Return the (X, Y) coordinate for the center point of the cell that contains the specified text.  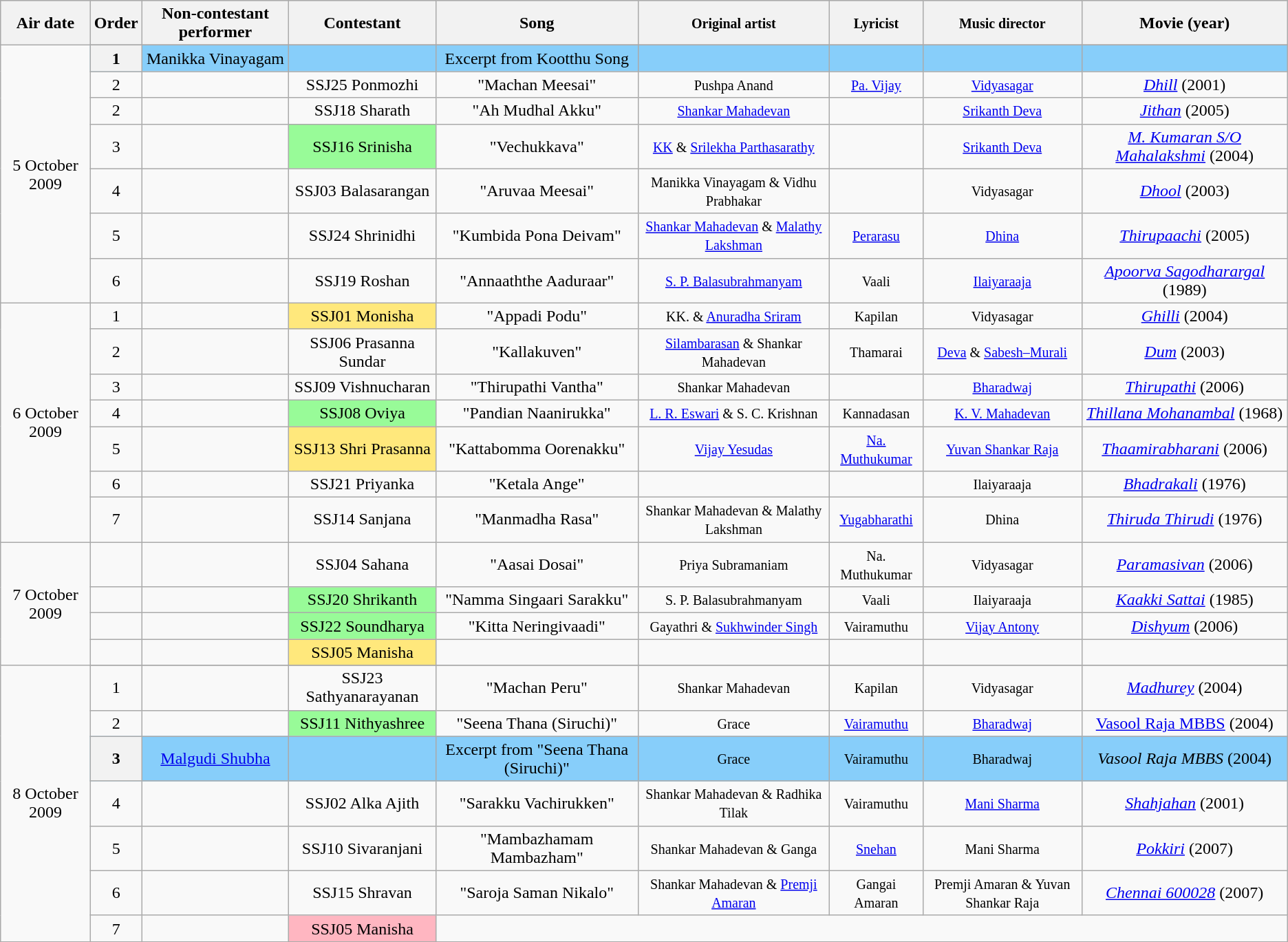
"Kallakuven" (537, 351)
SSJ22 Soundharya (363, 626)
SSJ16 Srinisha (363, 146)
SSJ11 Nithyashree (363, 723)
Thirupaachi (2005) (1185, 235)
"Ah Mudhal Akku" (537, 111)
"Machan Peru" (537, 688)
Madhurey (2004) (1185, 688)
SSJ24 Shrinidhi (363, 235)
"Pandian Naanirukka" (537, 413)
SSJ23 Sathyanarayanan (363, 688)
SSJ02 Alka Ajith (363, 804)
SSJ25 Ponmozhi (363, 85)
Dishyum (2006) (1185, 626)
SSJ04 Sahana (363, 564)
"Aasai Dosai" (537, 564)
SSJ06 Prasanna Sundar (363, 351)
SSJ14 Sanjana (363, 520)
Bhadrakali (1976) (1185, 484)
SSJ03 Balasarangan (363, 191)
Shahjahan (2001) (1185, 804)
Movie (year) (1185, 23)
Thaamirabharani (2006) (1185, 449)
Dhool (2003) (1185, 191)
Silambarasan & Shankar Mahadevan (733, 351)
6 October 2009 (45, 422)
SSJ20 Shrikanth (363, 600)
Kaakki Sattai (1985) (1185, 600)
5 October 2009 (45, 174)
Chennai 600028 (2007) (1185, 893)
"Appadi Podu" (537, 316)
M. Kumaran S/O Mahalakshmi (2004) (1185, 146)
"Aruvaa Meesai" (537, 191)
Gangai Amaran (876, 893)
Deva & Sabesh–Murali (1002, 351)
Kannadasan (876, 413)
Priya Subramaniam (733, 564)
Non-contestant performer (215, 23)
Perarasu (876, 235)
Air date (45, 23)
Original artist (733, 23)
KK & Srilekha Parthasarathy (733, 146)
Manikka Vinayagam & Vidhu Prabhakar (733, 191)
Dum (2003) (1185, 351)
"Kumbida Pona Deivam" (537, 235)
Apoorva Sagodharargal (1989) (1185, 281)
Gayathri & Sukhwinder Singh (733, 626)
Thillana Mohanambal (1968) (1185, 413)
SSJ13 Shri Prasanna (363, 449)
"Namma Singaari Sarakku" (537, 600)
Shankar Mahadevan & Premji Amaran (733, 893)
Snehan (876, 848)
Thamarai (876, 351)
SSJ01 Monisha (363, 316)
Shankar Mahadevan & Ganga (733, 848)
"Ketala Ange" (537, 484)
SSJ18 Sharath (363, 111)
Ghilli (2004) (1185, 316)
Song (537, 23)
Contestant (363, 23)
"Annaaththe Aaduraar" (537, 281)
"Seena Thana (Siruchi)" (537, 723)
7 October 2009 (45, 604)
Dhill (2001) (1185, 85)
K. V. Mahadevan (1002, 413)
SSJ15 Shravan (363, 893)
KK. & Anuradha Sriram (733, 316)
Music director (1002, 23)
Paramasivan (2006) (1185, 564)
SSJ19 Roshan (363, 281)
"Kitta Neringivaadi" (537, 626)
Vijay Antony (1002, 626)
"Thirupathi Vantha" (537, 387)
"Vechukkava" (537, 146)
Vijay Yesudas (733, 449)
Manikka Vinayagam (215, 58)
Premji Amaran & Yuvan Shankar Raja (1002, 893)
SSJ09 Vishnucharan (363, 387)
Pa. Vijay (876, 85)
SSJ21 Priyanka (363, 484)
Yugabharathi (876, 520)
Pokkiri (2007) (1185, 848)
"Manmadha Rasa" (537, 520)
Lyricist (876, 23)
"Saroja Saman Nikalo" (537, 893)
Excerpt from "Seena Thana (Siruchi)" (537, 758)
"Mambazhamam Mambazham" (537, 848)
Thirupathi (2006) (1185, 387)
8 October 2009 (45, 804)
L. R. Eswari & S. C. Krishnan (733, 413)
Excerpt from Kootthu Song (537, 58)
Yuvan Shankar Raja (1002, 449)
Pushpa Anand (733, 85)
"Machan Meesai" (537, 85)
Jithan (2005) (1185, 111)
SSJ08 Oviya (363, 413)
Thiruda Thirudi (1976) (1185, 520)
SSJ10 Sivaranjani (363, 848)
Malgudi Shubha (215, 758)
"Kattabomma Oorenakku" (537, 449)
"Sarakku Vachirukken" (537, 804)
Shankar Mahadevan & Radhika Tilak (733, 804)
Order (116, 23)
